Return [X, Y] of the center of cell containing provided text 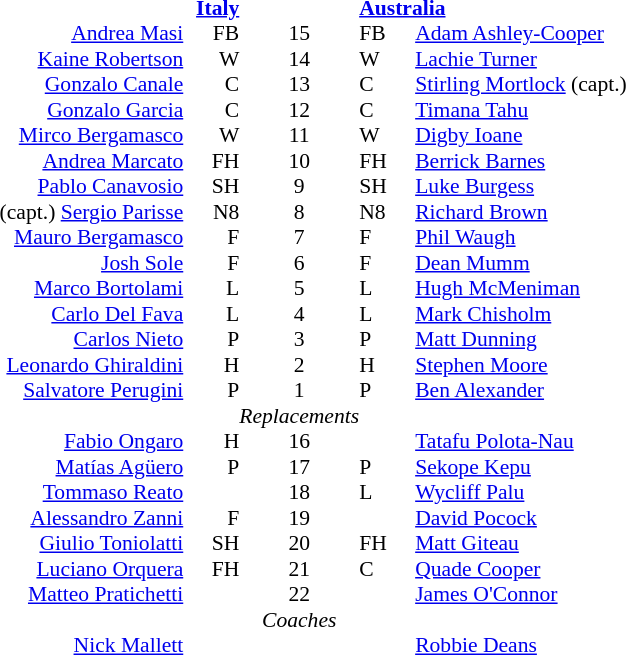
5 [299, 289]
10 [299, 161]
11 [299, 135]
16 [299, 441]
18 [299, 493]
Coaches [299, 620]
3 [299, 339]
17 [299, 467]
15 [299, 33]
9 [299, 187]
12 [299, 110]
14 [299, 59]
20 [299, 543]
19 [299, 518]
7 [299, 237]
22 [299, 595]
1 [299, 391]
6 [299, 263]
13 [299, 85]
Replacements [299, 416]
2 [299, 365]
4 [299, 314]
8 [299, 212]
21 [299, 569]
